Return the (X, Y) coordinate for the center point of the cell that contains the specified text.  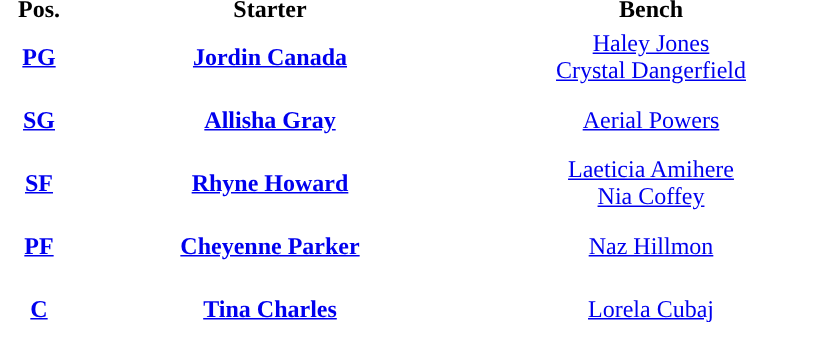
Aerial Powers (651, 120)
PF (39, 246)
Laeticia AmihereNia Coffey (651, 183)
Rhyne Howard (270, 183)
Jordin Canada (270, 57)
Cheyenne Parker (270, 246)
PG (39, 57)
Tina Charles (270, 309)
Allisha Gray (270, 120)
SF (39, 183)
Lorela Cubaj (651, 309)
Naz Hillmon (651, 246)
SG (39, 120)
C (39, 309)
Haley JonesCrystal Dangerfield (651, 57)
